Return (x, y) of the center of cell containing provided text 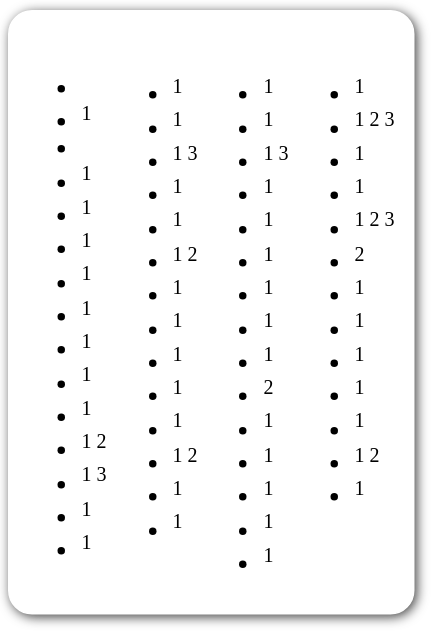
111 3111111211111 (246, 312)
11 2 3111 2 32111111 21 (344, 312)
111 3111 2111111 211 (155, 312)
1111111111 21 311 (64, 312)
